Determine the [x, y] coordinate at the center of the cell enclosing the given text.  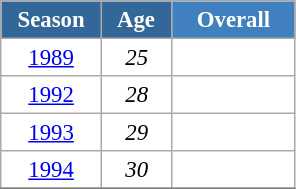
30 [136, 170]
28 [136, 95]
1989 [52, 58]
1993 [52, 133]
Season [52, 20]
1994 [52, 170]
29 [136, 133]
Age [136, 20]
1992 [52, 95]
Overall [234, 20]
25 [136, 58]
